Find where the given text appears and provide that cell's center as [x, y] coordinate. 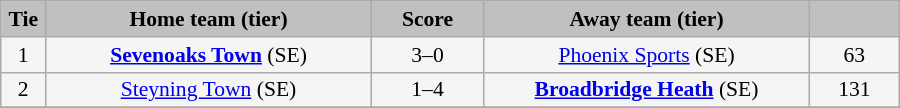
3–0 [427, 55]
Steyning Town (SE) [209, 90]
Away team (tier) [647, 19]
Home team (tier) [209, 19]
63 [854, 55]
1 [24, 55]
Phoenix Sports (SE) [647, 55]
2 [24, 90]
Sevenoaks Town (SE) [209, 55]
Broadbridge Heath (SE) [647, 90]
Score [427, 19]
1–4 [427, 90]
Tie [24, 19]
131 [854, 90]
